Search for the cell housing the specified text and yield its [X, Y] center coordinate. 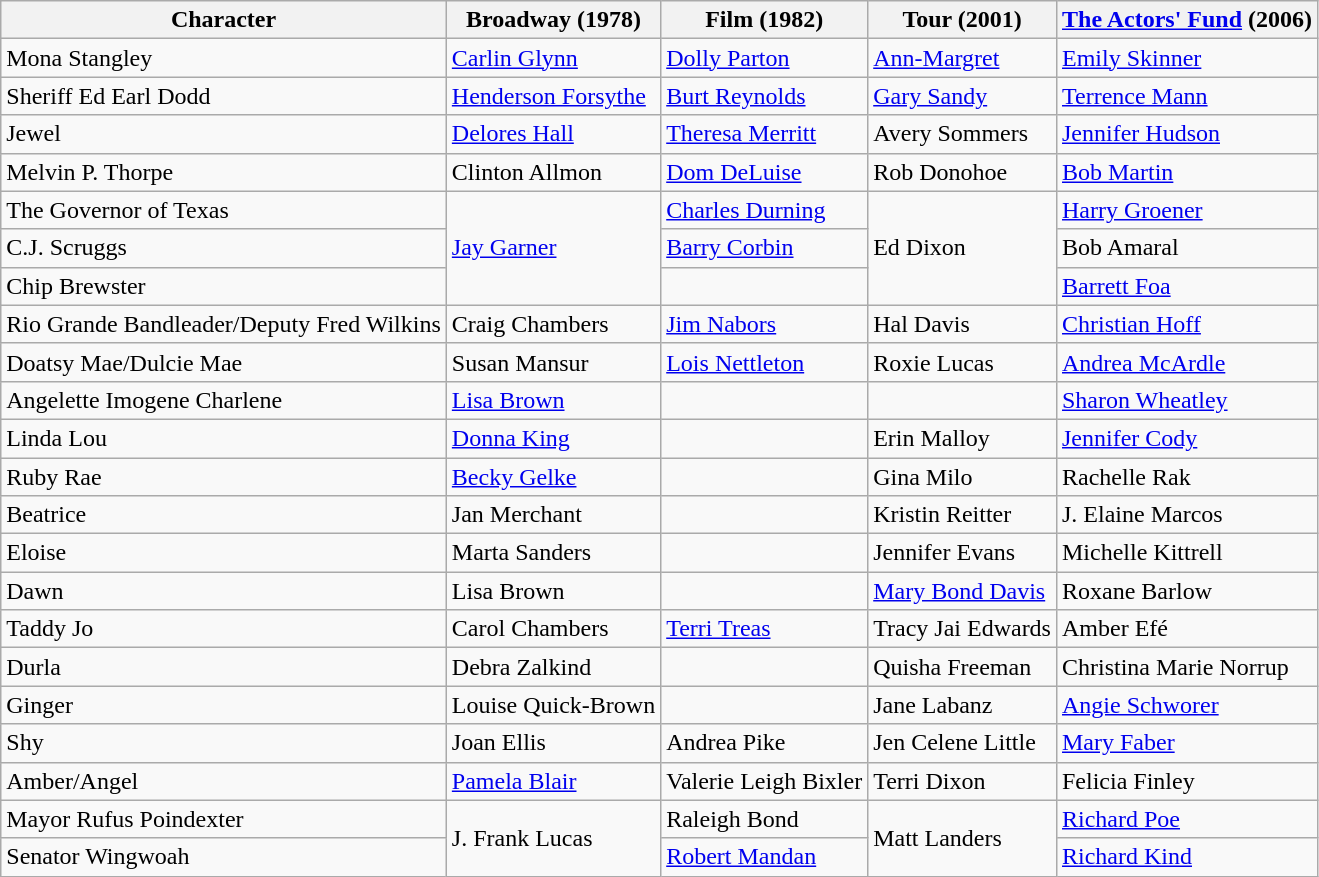
Emily Skinner [1186, 58]
Roxie Lucas [962, 362]
Film (1982) [764, 20]
Lois Nettleton [764, 362]
Bob Martin [1186, 172]
Melvin P. Thorpe [224, 172]
Henderson Forsythe [553, 96]
Rachelle Rak [1186, 477]
Theresa Merritt [764, 134]
Jen Celene Little [962, 743]
Christian Hoff [1186, 324]
The Actors' Fund (2006) [1186, 20]
Avery Sommers [962, 134]
Delores Hall [553, 134]
Durla [224, 667]
Doatsy Mae/Dulcie Mae [224, 362]
Dom DeLuise [764, 172]
Jane Labanz [962, 705]
Jennifer Hudson [1186, 134]
Pamela Blair [553, 781]
Amber/Angel [224, 781]
Robert Mandan [764, 857]
Tracy Jai Edwards [962, 629]
The Governor of Texas [224, 210]
Gina Milo [962, 477]
Dolly Parton [764, 58]
Rob Donohoe [962, 172]
Andrea Pike [764, 743]
Terri Dixon [962, 781]
Gary Sandy [962, 96]
Terrence Mann [1186, 96]
Shy [224, 743]
Susan Mansur [553, 362]
Craig Chambers [553, 324]
Ed Dixon [962, 248]
Richard Poe [1186, 819]
Charles Durning [764, 210]
Mayor Rufus Poindexter [224, 819]
Terri Treas [764, 629]
Taddy Jo [224, 629]
Carol Chambers [553, 629]
Linda Lou [224, 438]
Jennifer Evans [962, 553]
Angelette Imogene Charlene [224, 400]
Chip Brewster [224, 286]
Character [224, 20]
Jewel [224, 134]
Erin Malloy [962, 438]
Marta Sanders [553, 553]
Valerie Leigh Bixler [764, 781]
Angie Schworer [1186, 705]
Rio Grande Bandleader/Deputy Fred Wilkins [224, 324]
Barrett Foa [1186, 286]
Dawn [224, 591]
Ann-Margret [962, 58]
Carlin Glynn [553, 58]
Felicia Finley [1186, 781]
Michelle Kittrell [1186, 553]
Andrea McArdle [1186, 362]
Jan Merchant [553, 515]
J. Frank Lucas [553, 838]
Donna King [553, 438]
Mary Faber [1186, 743]
Clinton Allmon [553, 172]
Debra Zalkind [553, 667]
Quisha Freeman [962, 667]
Broadway (1978) [553, 20]
J. Elaine Marcos [1186, 515]
Richard Kind [1186, 857]
Barry Corbin [764, 248]
Louise Quick-Brown [553, 705]
C.J. Scruggs [224, 248]
Joan Ellis [553, 743]
Burt Reynolds [764, 96]
Sheriff Ed Earl Dodd [224, 96]
Bob Amaral [1186, 248]
Kristin Reitter [962, 515]
Becky Gelke [553, 477]
Hal Davis [962, 324]
Amber Efé [1186, 629]
Christina Marie Norrup [1186, 667]
Jennifer Cody [1186, 438]
Ginger [224, 705]
Jim Nabors [764, 324]
Beatrice [224, 515]
Roxane Barlow [1186, 591]
Tour (2001) [962, 20]
Harry Groener [1186, 210]
Ruby Rae [224, 477]
Mona Stangley [224, 58]
Senator Wingwoah [224, 857]
Raleigh Bond [764, 819]
Sharon Wheatley [1186, 400]
Jay Garner [553, 248]
Mary Bond Davis [962, 591]
Eloise [224, 553]
Matt Landers [962, 838]
